From the cell containing the given text, extract its center point as (X, Y) coordinate. 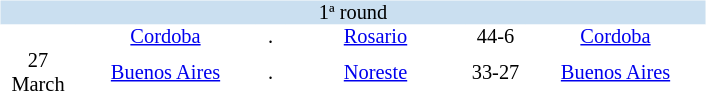
1ª round (352, 12)
44-6 (496, 36)
Noreste (376, 72)
33-27 (496, 72)
Rosario (376, 36)
27 March (38, 72)
